Locate the cell with the specified text and output its [x, y] center coordinate. 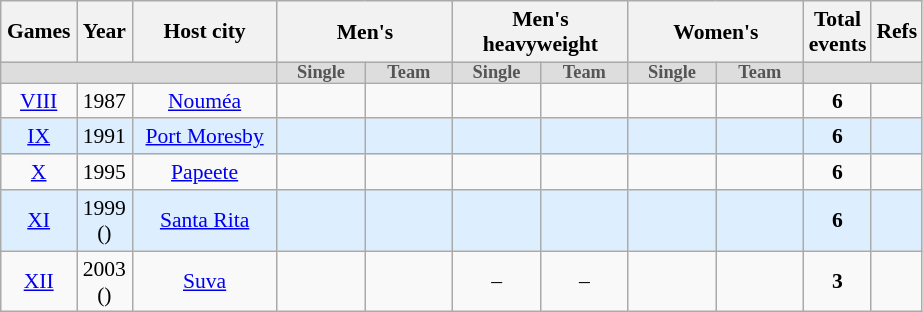
Nouméa [204, 101]
2003 () [104, 282]
VIII [39, 101]
Women's [716, 32]
Santa Rita [204, 220]
Host city [204, 32]
Port Moresby [204, 137]
XII [39, 282]
Games [39, 32]
XI [39, 220]
1991 [104, 137]
Men's [365, 32]
Papeete [204, 172]
Totalevents [838, 32]
3 [838, 282]
1999 () [104, 220]
X [39, 172]
Year [104, 32]
Men's heavyweight [541, 32]
1995 [104, 172]
1987 [104, 101]
Suva [204, 282]
Refs [896, 32]
IX [39, 137]
